Detect which cell encompasses the target text, then output its (X, Y) center coordinate. 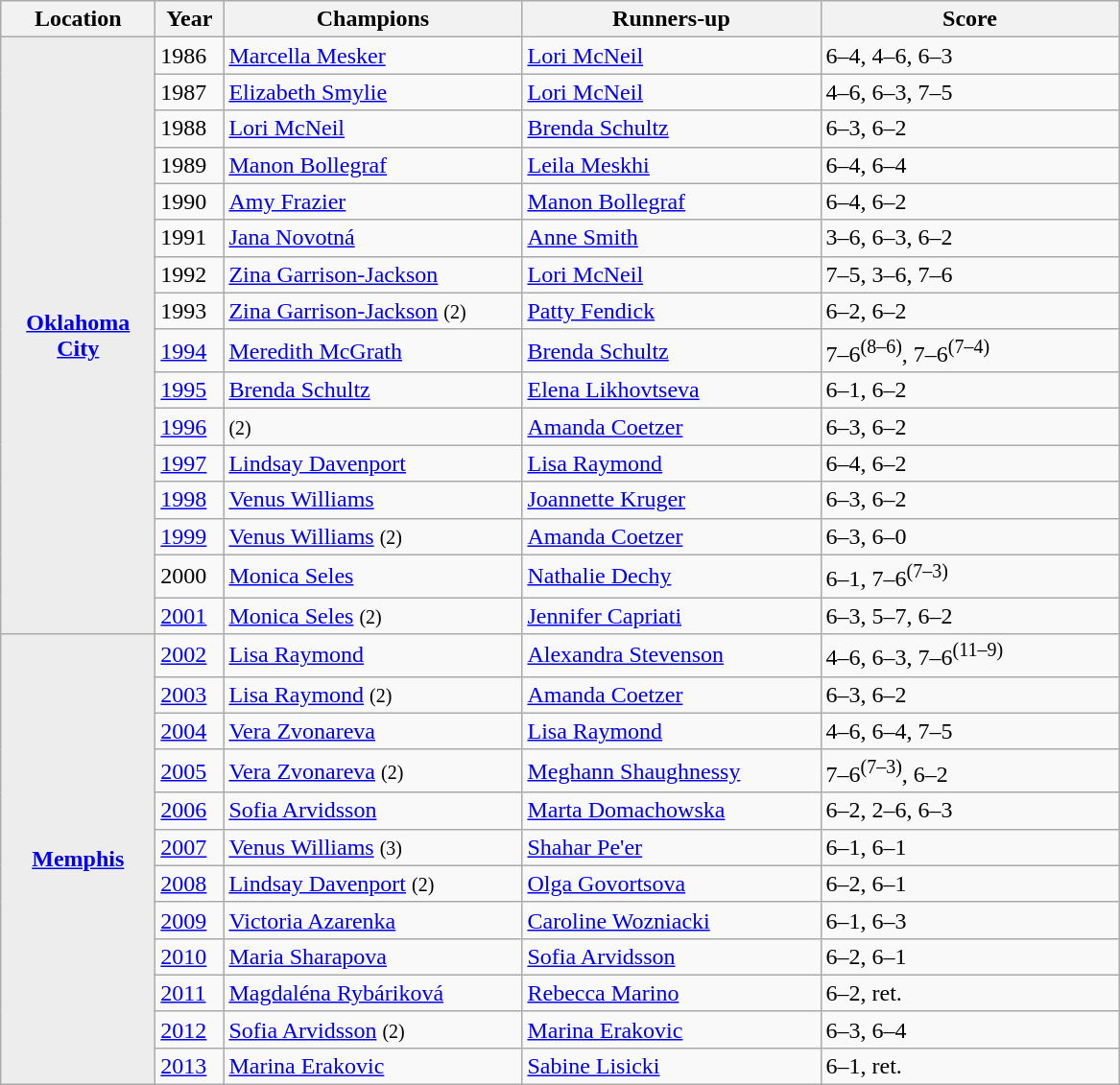
3–6, 6–3, 6–2 (969, 238)
Champions (372, 19)
6–3, 6–4 (969, 1029)
Victoria Azarenka (372, 920)
Year (190, 19)
6–1, 6–3 (969, 920)
Memphis (79, 860)
2006 (190, 811)
6–2, 6–2 (969, 311)
2005 (190, 771)
4–6, 6–3, 7–6(11–9) (969, 656)
Meredith McGrath (372, 351)
6–1, ret. (969, 1066)
Monica Seles (2) (372, 616)
1994 (190, 351)
Shahar Pe'er (672, 847)
Oklahoma City (79, 336)
Lisa Raymond (2) (372, 695)
1997 (190, 463)
Venus Williams (2) (372, 536)
6–4, 4–6, 6–3 (969, 56)
Vera Zvonareva (2) (372, 771)
6–4, 6–4 (969, 165)
1998 (190, 500)
Magdaléna Rybáriková (372, 993)
2000 (190, 576)
7–5, 3–6, 7–6 (969, 274)
Lindsay Davenport (372, 463)
Marcella Mesker (372, 56)
7–6(7–3), 6–2 (969, 771)
6–2, 2–6, 6–3 (969, 811)
Zina Garrison-Jackson (2) (372, 311)
2004 (190, 731)
1992 (190, 274)
4–6, 6–3, 7–5 (969, 92)
(2) (372, 427)
Sabine Lisicki (672, 1066)
Runners-up (672, 19)
4–6, 6–4, 7–5 (969, 731)
Venus Williams (372, 500)
1990 (190, 201)
Lindsay Davenport (2) (372, 884)
Amy Frazier (372, 201)
Rebecca Marino (672, 993)
2011 (190, 993)
1987 (190, 92)
Sofia Arvidsson (2) (372, 1029)
Location (79, 19)
2001 (190, 616)
6–1, 6–2 (969, 390)
2012 (190, 1029)
6–1, 7–6(7–3) (969, 576)
Meghann Shaughnessy (672, 771)
Venus Williams (3) (372, 847)
Anne Smith (672, 238)
1993 (190, 311)
2008 (190, 884)
Jana Novotná (372, 238)
Joannette Kruger (672, 500)
6–2, ret. (969, 993)
Caroline Wozniacki (672, 920)
6–3, 6–0 (969, 536)
2009 (190, 920)
Score (969, 19)
1996 (190, 427)
Elizabeth Smylie (372, 92)
6–3, 5–7, 6–2 (969, 616)
Elena Likhovtseva (672, 390)
Zina Garrison-Jackson (372, 274)
Nathalie Dechy (672, 576)
1986 (190, 56)
Patty Fendick (672, 311)
1991 (190, 238)
2007 (190, 847)
Marta Domachowska (672, 811)
2013 (190, 1066)
Alexandra Stevenson (672, 656)
Leila Meskhi (672, 165)
2002 (190, 656)
1995 (190, 390)
7–6(8–6), 7–6(7–4) (969, 351)
6–1, 6–1 (969, 847)
Vera Zvonareva (372, 731)
2010 (190, 956)
Monica Seles (372, 576)
Jennifer Capriati (672, 616)
Olga Govortsova (672, 884)
Maria Sharapova (372, 956)
1989 (190, 165)
2003 (190, 695)
1999 (190, 536)
1988 (190, 129)
